Scan for the cell matching the given text and deliver its [X, Y] coordinate at center. 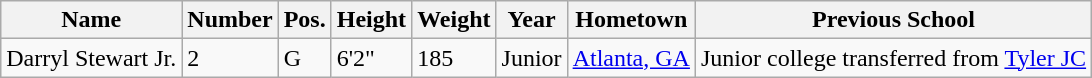
185 [454, 58]
6'2" [371, 58]
Pos. [304, 20]
Year [532, 20]
Weight [454, 20]
Height [371, 20]
G [304, 58]
Previous School [893, 20]
Atlanta, GA [631, 58]
Junior [532, 58]
2 [230, 58]
Name [92, 20]
Number [230, 20]
Hometown [631, 20]
Junior college transferred from Tyler JC [893, 58]
Darryl Stewart Jr. [92, 58]
